Return the (x, y) coordinate for the center point of the cell that contains the specified text.  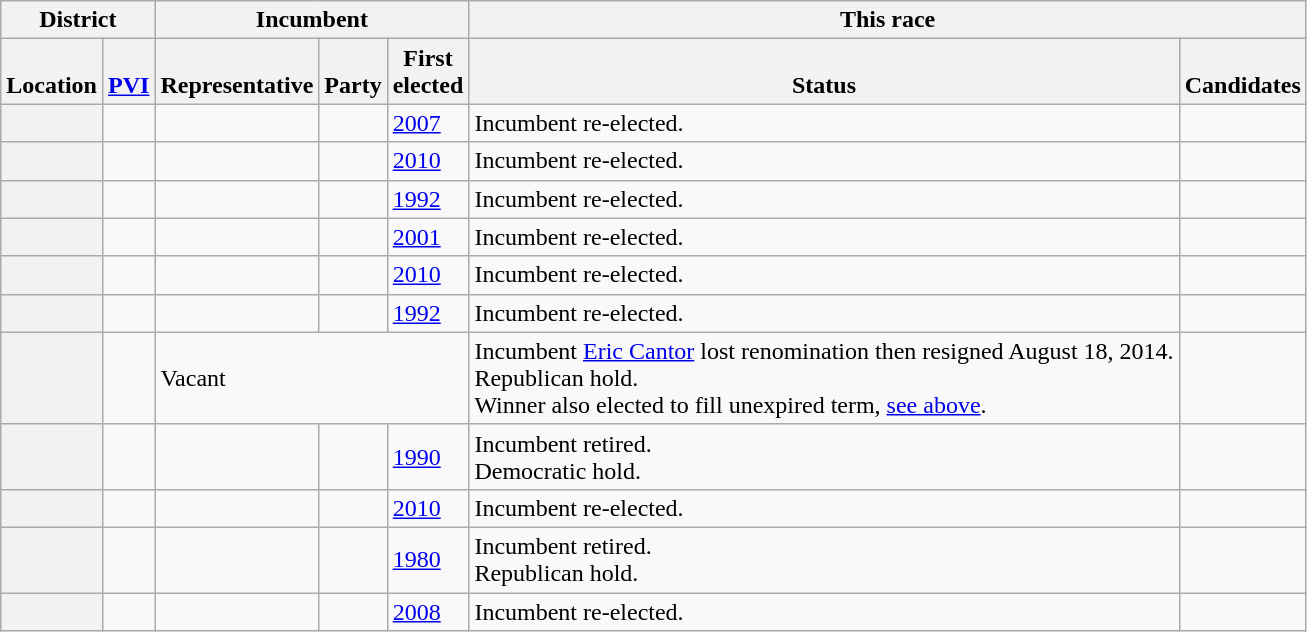
1980 (428, 560)
Incumbent retired.Democratic hold. (824, 456)
2008 (428, 611)
This race (888, 20)
2007 (428, 123)
Party (353, 72)
Representative (237, 72)
Incumbent retired.Republican hold. (824, 560)
Vacant (312, 378)
Incumbent (312, 20)
District (78, 20)
1990 (428, 456)
Firstelected (428, 72)
PVI (128, 72)
Location (52, 72)
Incumbent Eric Cantor lost renomination then resigned August 18, 2014.Republican hold.Winner also elected to fill unexpired term, see above. (824, 378)
Status (824, 72)
2001 (428, 237)
Candidates (1242, 72)
